Search for the cell housing the specified text and yield its [X, Y] center coordinate. 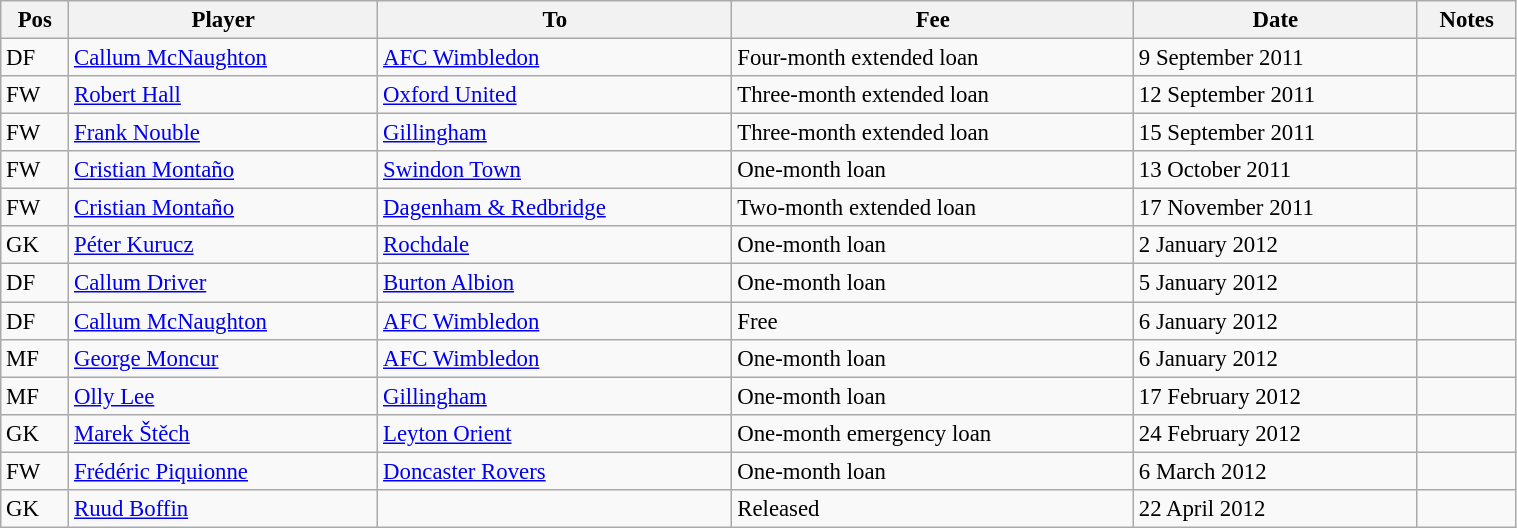
22 April 2012 [1276, 509]
Frédéric Piquionne [224, 471]
Oxford United [555, 95]
Péter Kurucz [224, 245]
Burton Albion [555, 283]
Player [224, 20]
Robert Hall [224, 95]
George Moncur [224, 358]
17 February 2012 [1276, 396]
Swindon Town [555, 170]
17 November 2011 [1276, 208]
Two-month extended loan [933, 208]
2 January 2012 [1276, 245]
One-month emergency loan [933, 433]
Pos [35, 20]
13 October 2011 [1276, 170]
Rochdale [555, 245]
Olly Lee [224, 396]
Released [933, 509]
Fee [933, 20]
Dagenham & Redbridge [555, 208]
9 September 2011 [1276, 58]
Callum Driver [224, 283]
Marek Štěch [224, 433]
Date [1276, 20]
Notes [1466, 20]
12 September 2011 [1276, 95]
Four-month extended loan [933, 58]
To [555, 20]
6 March 2012 [1276, 471]
24 February 2012 [1276, 433]
15 September 2011 [1276, 133]
Free [933, 321]
Leyton Orient [555, 433]
Frank Nouble [224, 133]
Ruud Boffin [224, 509]
Doncaster Rovers [555, 471]
5 January 2012 [1276, 283]
